Return the [x, y] coordinate for the center point of the cell that contains the specified text.  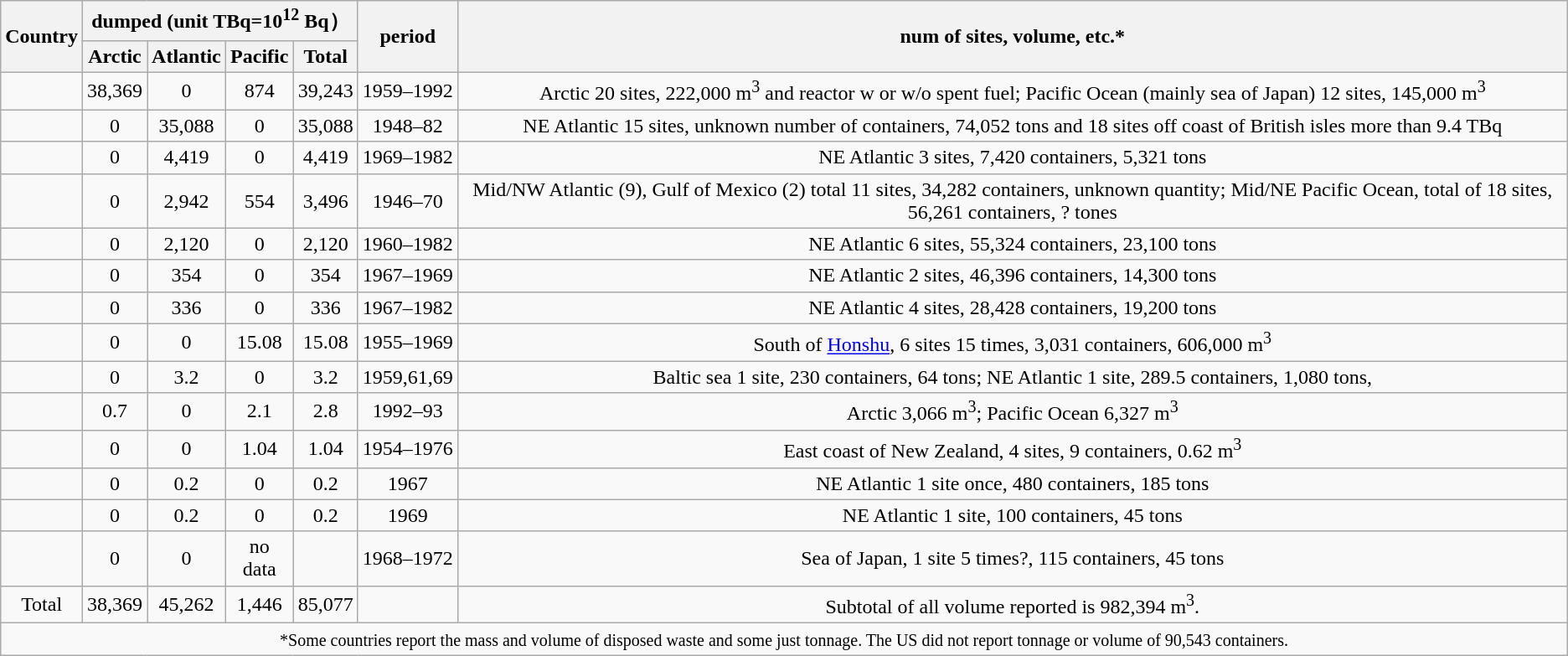
East coast of New Zealand, 4 sites, 9 containers, 0.62 m3 [1012, 449]
Subtotal of all volume reported is 982,394 m3. [1012, 605]
NE Atlantic 1 site once, 480 containers, 185 tons [1012, 483]
Atlantic [187, 56]
2.1 [260, 412]
85,077 [325, 605]
Arctic 20 sites, 222,000 m3 and reactor w or w/o spent fuel; Pacific Ocean (mainly sea of Japan) 12 sites, 145,000 m3 [1012, 90]
Baltic sea 1 site, 230 containers, 64 tons; NE Atlantic 1 site, 289.5 containers, 1,080 tons, [1012, 377]
1967–1982 [407, 307]
1955–1969 [407, 342]
1959,61,69 [407, 377]
39,243 [325, 90]
1969 [407, 515]
Sea of Japan, 1 site 5 times?, 115 containers, 45 tons [1012, 558]
874 [260, 90]
NE Atlantic 6 sites, 55,324 containers, 23,100 tons [1012, 244]
2.8 [325, 412]
Arctic [114, 56]
*Some countries report the mass and volume of disposed waste and some just tonnage. The US did not report tonnage or volume of 90,543 containers. [784, 639]
1948–82 [407, 126]
Arctic 3,066 m3; Pacific Ocean 6,327 m3 [1012, 412]
1,446 [260, 605]
1969–1982 [407, 158]
3,496 [325, 201]
NE Atlantic 4 sites, 28,428 containers, 19,200 tons [1012, 307]
45,262 [187, 605]
0.7 [114, 412]
no data [260, 558]
554 [260, 201]
NE Atlantic 1 site, 100 containers, 45 tons [1012, 515]
Pacific [260, 56]
NE Atlantic 3 sites, 7,420 containers, 5,321 tons [1012, 158]
dumped (unit TBq=1012 Bq） [219, 21]
Country [42, 37]
1967–1969 [407, 276]
1946–70 [407, 201]
1967 [407, 483]
1968–1972 [407, 558]
num of sites, volume, etc.* [1012, 37]
1960–1982 [407, 244]
1959–1992 [407, 90]
1992–93 [407, 412]
NE Atlantic 15 sites, unknown number of containers, 74,052 tons and 18 sites off coast of British isles more than 9.4 TBq [1012, 126]
NE Atlantic 2 sites, 46,396 containers, 14,300 tons [1012, 276]
2,942 [187, 201]
1954–1976 [407, 449]
South of Honshu, 6 sites 15 times, 3,031 containers, 606,000 m3 [1012, 342]
period [407, 37]
